Search for the cell housing the specified text and yield its [x, y] center coordinate. 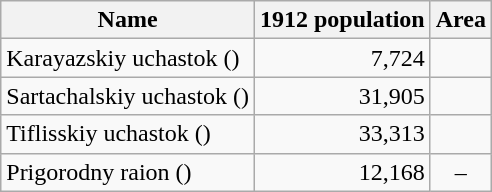
12,168 [342, 172]
Sartachalskiy uchastok () [128, 96]
31,905 [342, 96]
Area [460, 20]
33,313 [342, 134]
– [460, 172]
Name [128, 20]
Karayazskiy uchastok () [128, 58]
7,724 [342, 58]
Tiflisskiy uchastok () [128, 134]
1912 population [342, 20]
Prigorodny raion () [128, 172]
